Determine the (x, y) coordinate at the center of the cell enclosing the given text.  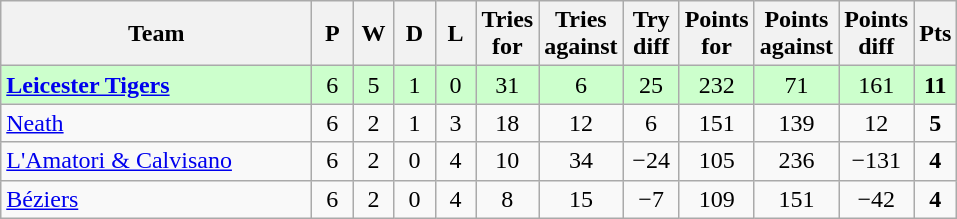
L (456, 34)
10 (508, 161)
31 (508, 85)
Tries for (508, 34)
236 (796, 161)
109 (716, 199)
15 (581, 199)
11 (936, 85)
Points against (796, 34)
18 (508, 123)
Points diff (876, 34)
105 (716, 161)
Pts (936, 34)
L'Amatori & Calvisano (156, 161)
71 (796, 85)
−42 (876, 199)
139 (796, 123)
−7 (651, 199)
Team (156, 34)
Tries against (581, 34)
Neath (156, 123)
W (374, 34)
3 (456, 123)
−131 (876, 161)
P (332, 34)
Points for (716, 34)
−24 (651, 161)
Leicester Tigers (156, 85)
232 (716, 85)
8 (508, 199)
Béziers (156, 199)
D (414, 34)
34 (581, 161)
161 (876, 85)
25 (651, 85)
Try diff (651, 34)
